Find where the given text appears and provide that cell's center as [X, Y] coordinate. 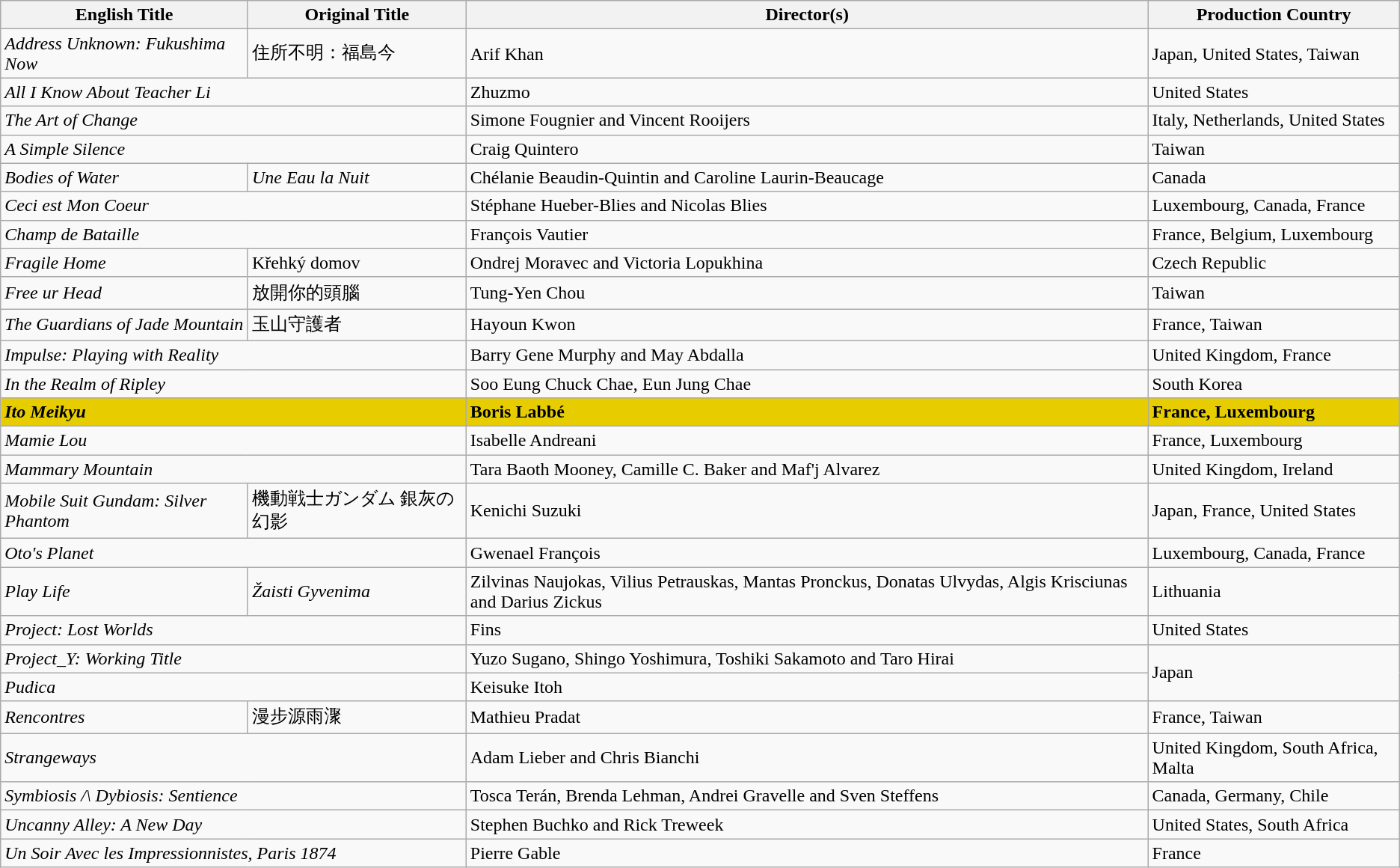
Barry Gene Murphy and May Abdalla [807, 355]
Original Title [357, 15]
Champ de Bataille [233, 234]
A Simple Silence [233, 149]
Ondrej Moravec and Victoria Lopukhina [807, 263]
Oto's Planet [233, 553]
住所不明：福島今 [357, 54]
Pudica [233, 687]
Zhuzmo [807, 92]
Une Eau la Nuit [357, 177]
Project: Lost Worlds [233, 630]
Italy, Netherlands, United States [1274, 120]
Strangeways [233, 757]
Japan, France, United States [1274, 511]
All I Know About Teacher Li [233, 92]
François Vautier [807, 234]
Boris Labbé [807, 412]
Simone Fougnier and Vincent Rooijers [807, 120]
Fragile Home [124, 263]
Tara Baoth Mooney, Camille C. Baker and Maf'j Alvarez [807, 469]
English Title [124, 15]
Director(s) [807, 15]
Tosca Terán, Brenda Lehman, Andrei Gravelle and Sven Steffens [807, 796]
Fins [807, 630]
Symbiosis /\ Dybiosis: Sentience [233, 796]
放開你的頭腦 [357, 293]
漫步源雨㵵 [357, 717]
Ito Meikyu [233, 412]
Hayoun Kwon [807, 325]
Rencontres [124, 717]
France, Belgium, Luxembourg [1274, 234]
Lithuania [1274, 591]
Pierre Gable [807, 853]
Japan, United States, Taiwan [1274, 54]
In the Realm of Ripley [233, 384]
Canada [1274, 177]
Free ur Head [124, 293]
機動戦士ガンダム 銀灰の幻影 [357, 511]
Mamie Lou [233, 441]
Production Country [1274, 15]
Mathieu Pradat [807, 717]
Keisuke Itoh [807, 687]
Play Life [124, 591]
Czech Republic [1274, 263]
Yuzo Sugano, Shingo Yoshimura, Toshiki Sakamoto and Taro Hirai [807, 658]
South Korea [1274, 384]
Arif Khan [807, 54]
The Art of Change [233, 120]
Canada, Germany, Chile [1274, 796]
Craig Quintero [807, 149]
The Guardians of Jade Mountain [124, 325]
Mobile Suit Gundam: Silver Phantom [124, 511]
Mammary Mountain [233, 469]
United States, South Africa [1274, 825]
United Kingdom, Ireland [1274, 469]
United Kingdom, France [1274, 355]
Zilvinas Naujokas, Vilius Petrauskas, Mantas Pronckus, Donatas Ulvydas, Algis Krisciunas and Darius Zickus [807, 591]
Žaisti Gyvenima [357, 591]
United Kingdom, South Africa, Malta [1274, 757]
Uncanny Alley: A New Day [233, 825]
Kenichi Suzuki [807, 511]
Bodies of Water [124, 177]
Isabelle Andreani [807, 441]
Chélanie Beaudin-Quintin and Caroline Laurin-Beaucage [807, 177]
Impulse: Playing with Reality [233, 355]
Ceci est Mon Coeur [233, 206]
France [1274, 853]
Un Soir Avec les Impressionnistes, Paris 1874 [233, 853]
Stephen Buchko and Rick Treweek [807, 825]
Japan [1274, 673]
Stéphane Hueber-Blies and Nicolas Blies [807, 206]
Soo Eung Chuck Chae, Eun Jung Chae [807, 384]
Gwenael François [807, 553]
Tung-Yen Chou [807, 293]
Project_Y: Working Title [233, 658]
Address Unknown: Fukushima Now [124, 54]
玉山守護者 [357, 325]
Adam Lieber and Chris Bianchi [807, 757]
Křehký domov [357, 263]
